Output the [x, y] coordinate of the center of the cell containing the given text.  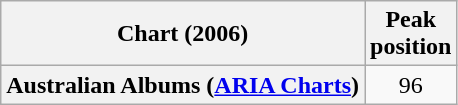
Australian Albums (ARIA Charts) [183, 85]
Chart (2006) [183, 34]
Peakposition [411, 34]
96 [411, 85]
